Find where the given text appears and provide that cell's center as (x, y) coordinate. 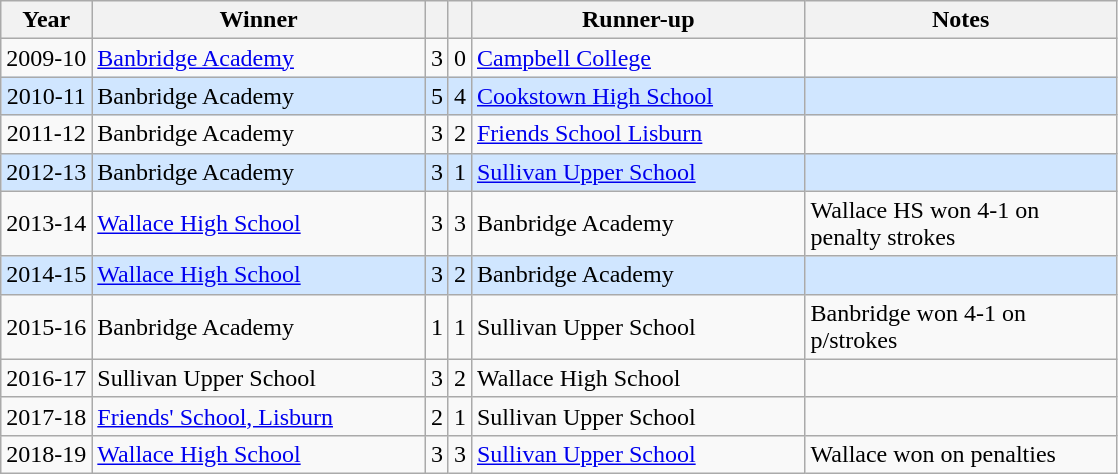
2014-15 (46, 275)
2017-18 (46, 416)
Wallace won on penalties (960, 454)
Friends' School, Lisburn (259, 416)
2018-19 (46, 454)
2009-10 (46, 58)
2010-11 (46, 96)
Campbell College (638, 58)
5 (436, 96)
Winner (259, 20)
Notes (960, 20)
2013-14 (46, 224)
Friends School Lisburn (638, 134)
Wallace HS won 4-1 on penalty strokes (960, 224)
2016-17 (46, 378)
2015-16 (46, 326)
Cookstown High School (638, 96)
2012-13 (46, 172)
4 (460, 96)
Year (46, 20)
0 (460, 58)
Banbridge won 4-1 on p/strokes (960, 326)
Runner-up (638, 20)
2011-12 (46, 134)
